Pinpoint the cell where the given text exists, returning its (x, y) midpoint coordinate. 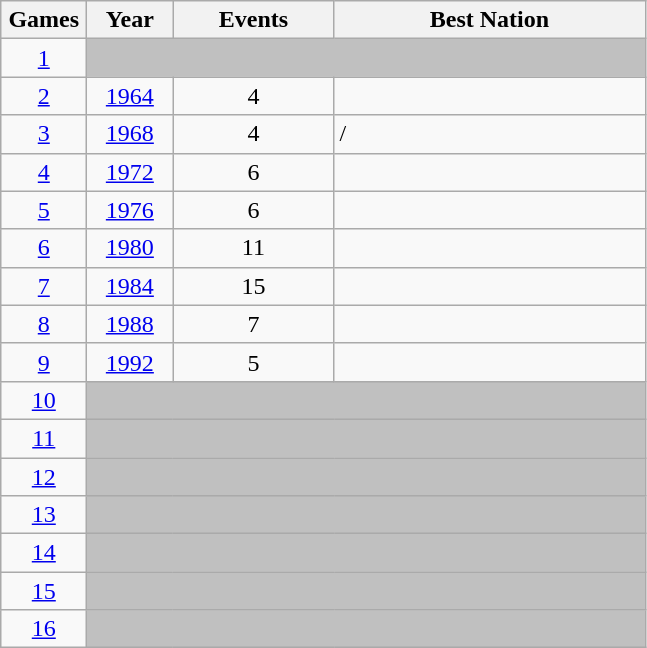
1976 (130, 210)
1964 (130, 96)
14 (44, 553)
Events (254, 20)
8 (44, 324)
13 (44, 515)
1988 (130, 324)
1984 (130, 286)
Year (130, 20)
Games (44, 20)
1972 (130, 172)
16 (44, 629)
1992 (130, 362)
Best Nation (490, 20)
2 (44, 96)
10 (44, 400)
1980 (130, 248)
/ (490, 134)
9 (44, 362)
1968 (130, 134)
1 (44, 58)
3 (44, 134)
12 (44, 477)
